Return the (x, y) coordinate for the center point of the cell that contains the specified text.  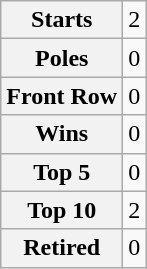
Wins (62, 134)
Front Row (62, 96)
Poles (62, 58)
Starts (62, 20)
Retired (62, 248)
Top 10 (62, 210)
Top 5 (62, 172)
